Pinpoint the cell where the given text exists, returning its [X, Y] midpoint coordinate. 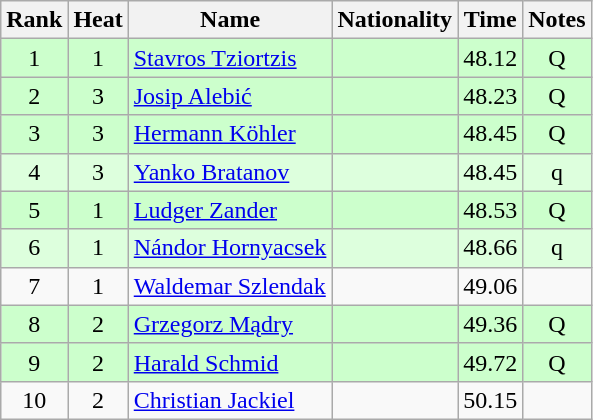
Waldemar Szlendak [230, 286]
49.06 [490, 286]
10 [34, 400]
Grzegorz Mądry [230, 324]
Harald Schmid [230, 362]
48.66 [490, 248]
48.23 [490, 96]
49.36 [490, 324]
50.15 [490, 400]
Time [490, 20]
6 [34, 248]
9 [34, 362]
Yanko Bratanov [230, 172]
4 [34, 172]
Ludger Zander [230, 210]
48.12 [490, 58]
5 [34, 210]
48.53 [490, 210]
Nationality [395, 20]
Josip Alebić [230, 96]
8 [34, 324]
Notes [557, 20]
Rank [34, 20]
Name [230, 20]
Hermann Köhler [230, 134]
7 [34, 286]
49.72 [490, 362]
Christian Jackiel [230, 400]
Stavros Tziortzis [230, 58]
Heat [98, 20]
Nándor Hornyacsek [230, 248]
